Scan for the cell matching the given text and deliver its (x, y) coordinate at center. 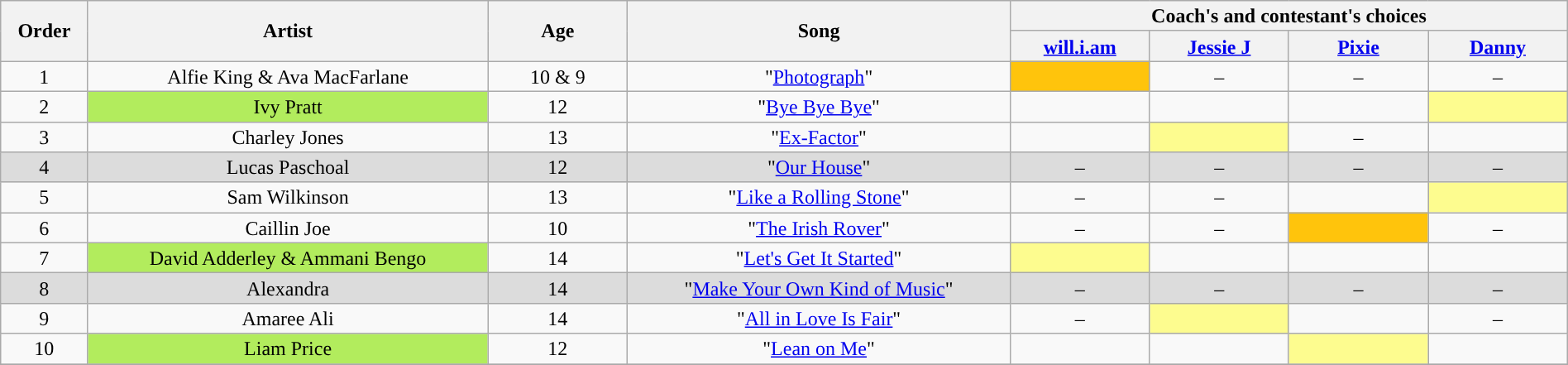
Alfie King & Ava MacFarlane (288, 76)
"All in Love Is Fair" (819, 318)
"Let's Get It Started" (819, 258)
Caillin Joe (288, 228)
"The Irish Rover" (819, 228)
Amaree Ali (288, 318)
Artist (288, 31)
2 (45, 106)
4 (45, 167)
Order (45, 31)
Sam Wilkinson (288, 197)
Liam Price (288, 349)
3 (45, 137)
Alexandra (288, 288)
5 (45, 197)
"Ex-Factor" (819, 137)
"Like a Rolling Stone" (819, 197)
6 (45, 228)
Pixie (1358, 46)
Danny (1499, 46)
"Bye Bye Bye" (819, 106)
will.i.am (1080, 46)
Lucas Paschoal (288, 167)
8 (45, 288)
David Adderley & Ammani Bengo (288, 258)
Coach's and contestant's choices (1289, 17)
Jessie J (1219, 46)
"Photograph" (819, 76)
Song (819, 31)
Ivy Pratt (288, 106)
"Lean on Me" (819, 349)
Age (557, 31)
10 & 9 (557, 76)
"Our House" (819, 167)
"Make Your Own Kind of Music" (819, 288)
Charley Jones (288, 137)
9 (45, 318)
1 (45, 76)
7 (45, 258)
